For the text-containing cell, return its midpoint in [X, Y] coordinate format. 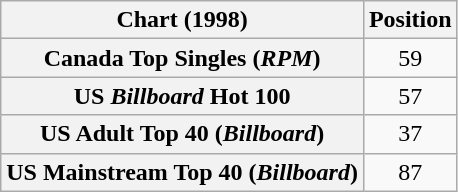
57 [410, 96]
US Mainstream Top 40 (Billboard) [182, 172]
US Billboard Hot 100 [182, 96]
37 [410, 134]
Canada Top Singles (RPM) [182, 58]
Chart (1998) [182, 20]
US Adult Top 40 (Billboard) [182, 134]
Position [410, 20]
59 [410, 58]
87 [410, 172]
